Locate the cell with the specified text and output its (X, Y) center coordinate. 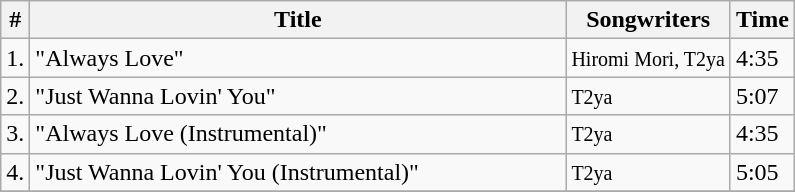
Songwriters (648, 20)
Title (298, 20)
"Just Wanna Lovin' You" (298, 96)
5:07 (762, 96)
# (16, 20)
5:05 (762, 172)
"Always Love (Instrumental)" (298, 134)
4. (16, 172)
3. (16, 134)
2. (16, 96)
"Just Wanna Lovin' You (Instrumental)" (298, 172)
"Always Love" (298, 58)
1. (16, 58)
Time (762, 20)
Hiromi Mori, T2ya (648, 58)
